Pinpoint the cell where the given text exists, returning its [X, Y] midpoint coordinate. 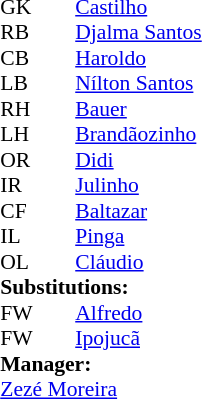
LH [19, 135]
Didi [138, 160]
Julinho [138, 185]
Nílton Santos [138, 83]
CF [19, 211]
OL [19, 262]
Cláudio [138, 262]
LB [19, 83]
Alfredo [138, 313]
Manager: [101, 364]
RH [19, 109]
IL [19, 237]
Pinga [138, 237]
Haroldo [138, 58]
Ipojucã [138, 339]
IR [19, 185]
CB [19, 58]
Brandãozinho [138, 135]
Bauer [138, 109]
RB [19, 33]
OR [19, 160]
Baltazar [138, 211]
Substitutions: [101, 287]
Djalma Santos [138, 33]
